Output the (x, y) coordinate of the center of the cell containing the given text.  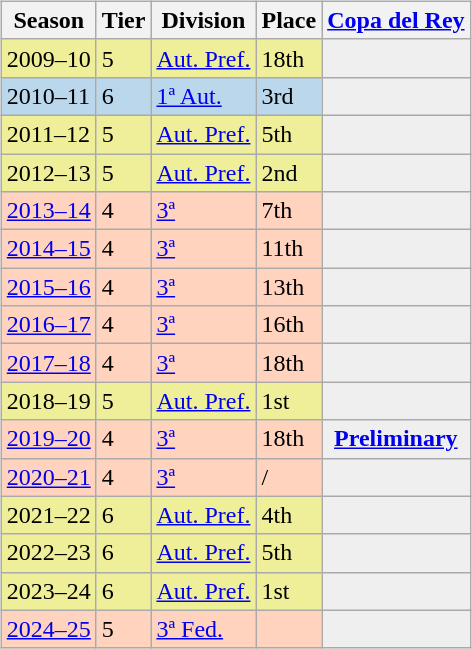
Tier (124, 20)
2022–23 (48, 553)
Preliminary (396, 439)
1ª Aut. (204, 96)
2nd (289, 173)
2023–24 (48, 591)
Division (204, 20)
2013–14 (48, 211)
2014–15 (48, 249)
2012–13 (48, 173)
7th (289, 211)
2021–22 (48, 515)
2020–21 (48, 477)
Season (48, 20)
2016–17 (48, 325)
16th (289, 325)
2024–25 (48, 629)
2011–12 (48, 134)
Copa del Rey (396, 20)
Place (289, 20)
13th (289, 287)
2017–18 (48, 363)
2019–20 (48, 439)
2009–10 (48, 58)
3ª Fed. (204, 629)
11th (289, 249)
3rd (289, 96)
2015–16 (48, 287)
2010–11 (48, 96)
4th (289, 515)
2018–19 (48, 401)
/ (289, 477)
